For the text-containing cell, return its midpoint in [X, Y] coordinate format. 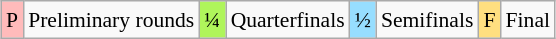
F [489, 20]
½ [363, 20]
Final [528, 20]
P [12, 20]
Preliminary rounds [111, 20]
Semifinals [427, 20]
¼ [212, 20]
Quarterfinals [288, 20]
